From the cell containing the given text, extract its center point as (x, y) coordinate. 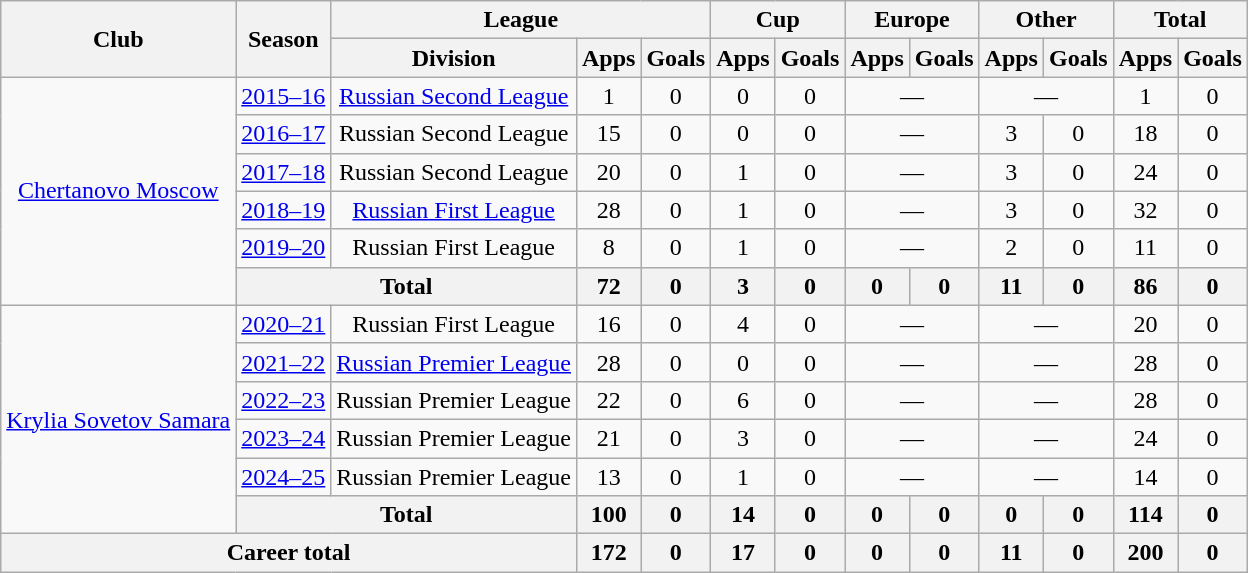
Other (1046, 20)
2016–17 (284, 134)
86 (1145, 286)
Chertanovo Moscow (118, 191)
72 (608, 286)
172 (608, 553)
2022–23 (284, 400)
100 (608, 515)
Krylia Sovetov Samara (118, 419)
Europe (912, 20)
2020–21 (284, 324)
114 (1145, 515)
Cup (778, 20)
Season (284, 39)
Division (454, 58)
22 (608, 400)
2023–24 (284, 438)
2018–19 (284, 210)
21 (608, 438)
2015–16 (284, 96)
32 (1145, 210)
2019–20 (284, 248)
2 (1011, 248)
16 (608, 324)
2021–22 (284, 362)
13 (608, 477)
6 (743, 400)
League (521, 20)
Career total (289, 553)
8 (608, 248)
200 (1145, 553)
2024–25 (284, 477)
4 (743, 324)
17 (743, 553)
2017–18 (284, 172)
18 (1145, 134)
15 (608, 134)
Club (118, 39)
